Scan for the cell matching the given text and deliver its [X, Y] coordinate at center. 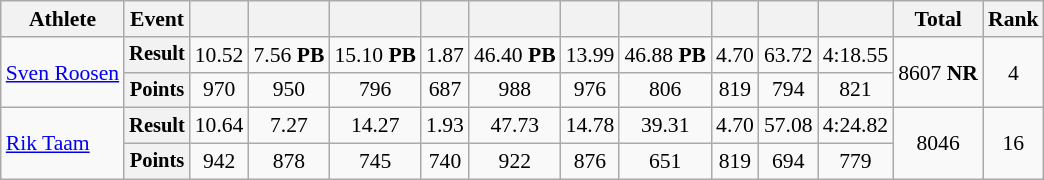
7.27 [288, 126]
14.27 [375, 126]
779 [856, 162]
1.87 [445, 55]
922 [515, 162]
740 [445, 162]
950 [288, 90]
16 [1014, 144]
Rank [1014, 19]
651 [665, 162]
46.40 PB [515, 55]
Total [938, 19]
796 [375, 90]
970 [220, 90]
63.72 [788, 55]
4:24.82 [856, 126]
794 [788, 90]
876 [590, 162]
8046 [938, 144]
4 [1014, 72]
8607 NR [938, 72]
Sven Roosen [62, 72]
694 [788, 162]
1.93 [445, 126]
4:18.55 [856, 55]
7.56 PB [288, 55]
46.88 PB [665, 55]
821 [856, 90]
878 [288, 162]
10.52 [220, 55]
687 [445, 90]
745 [375, 162]
Athlete [62, 19]
Event [157, 19]
15.10 PB [375, 55]
14.78 [590, 126]
10.64 [220, 126]
806 [665, 90]
942 [220, 162]
57.08 [788, 126]
39.31 [665, 126]
47.73 [515, 126]
Rik Taam [62, 144]
988 [515, 90]
976 [590, 90]
13.99 [590, 55]
